Search for the cell housing the specified text and yield its [X, Y] center coordinate. 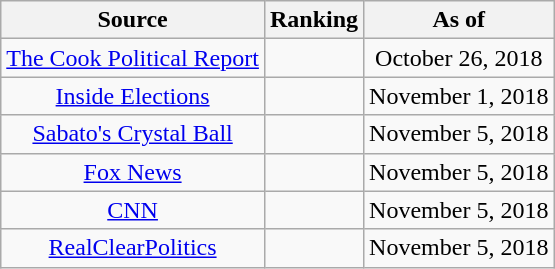
Sabato's Crystal Ball [133, 134]
Source [133, 20]
November 1, 2018 [459, 96]
October 26, 2018 [459, 58]
CNN [133, 210]
Fox News [133, 172]
RealClearPolitics [133, 248]
As of [459, 20]
Inside Elections [133, 96]
Ranking [314, 20]
The Cook Political Report [133, 58]
